Capture the cell that displays the provided text and extract its [x, y] central coordinate. 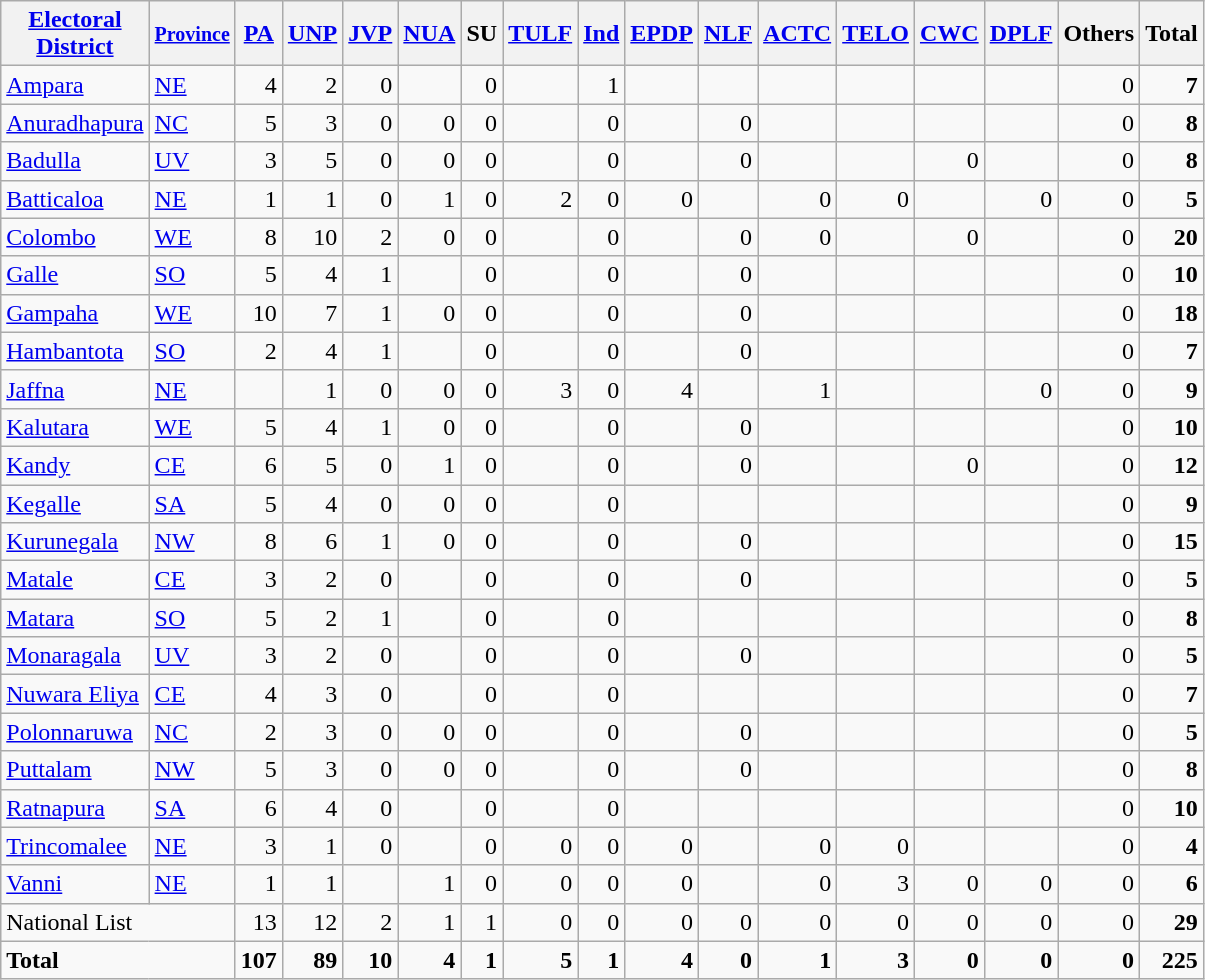
Batticaloa [75, 199]
Ampara [75, 85]
Kurunegala [75, 542]
DPLF [1021, 34]
NUA [430, 34]
Kegalle [75, 503]
Matara [75, 618]
ElectoralDistrict [75, 34]
89 [312, 960]
EPDP [662, 34]
Puttalam [75, 770]
Colombo [75, 237]
CWC [949, 34]
Anuradhapura [75, 123]
Hambantota [75, 351]
225 [1172, 960]
29 [1172, 922]
Kandy [75, 465]
107 [258, 960]
PA [258, 34]
ACTC [798, 34]
Matale [75, 580]
National List [118, 922]
TELO [876, 34]
13 [258, 922]
15 [1172, 542]
Province [192, 34]
Monaragala [75, 656]
18 [1172, 313]
Gampaha [75, 313]
UNP [312, 34]
Others [1099, 34]
TULF [540, 34]
20 [1172, 237]
Galle [75, 275]
Nuwara Eliya [75, 694]
Vanni [75, 884]
Polonnaruwa [75, 732]
NLF [728, 34]
JVP [370, 34]
Ind [602, 34]
Trincomalee [75, 846]
Badulla [75, 161]
Ratnapura [75, 808]
Jaffna [75, 389]
SU [482, 34]
Kalutara [75, 427]
